Detect which cell encompasses the target text, then output its (X, Y) center coordinate. 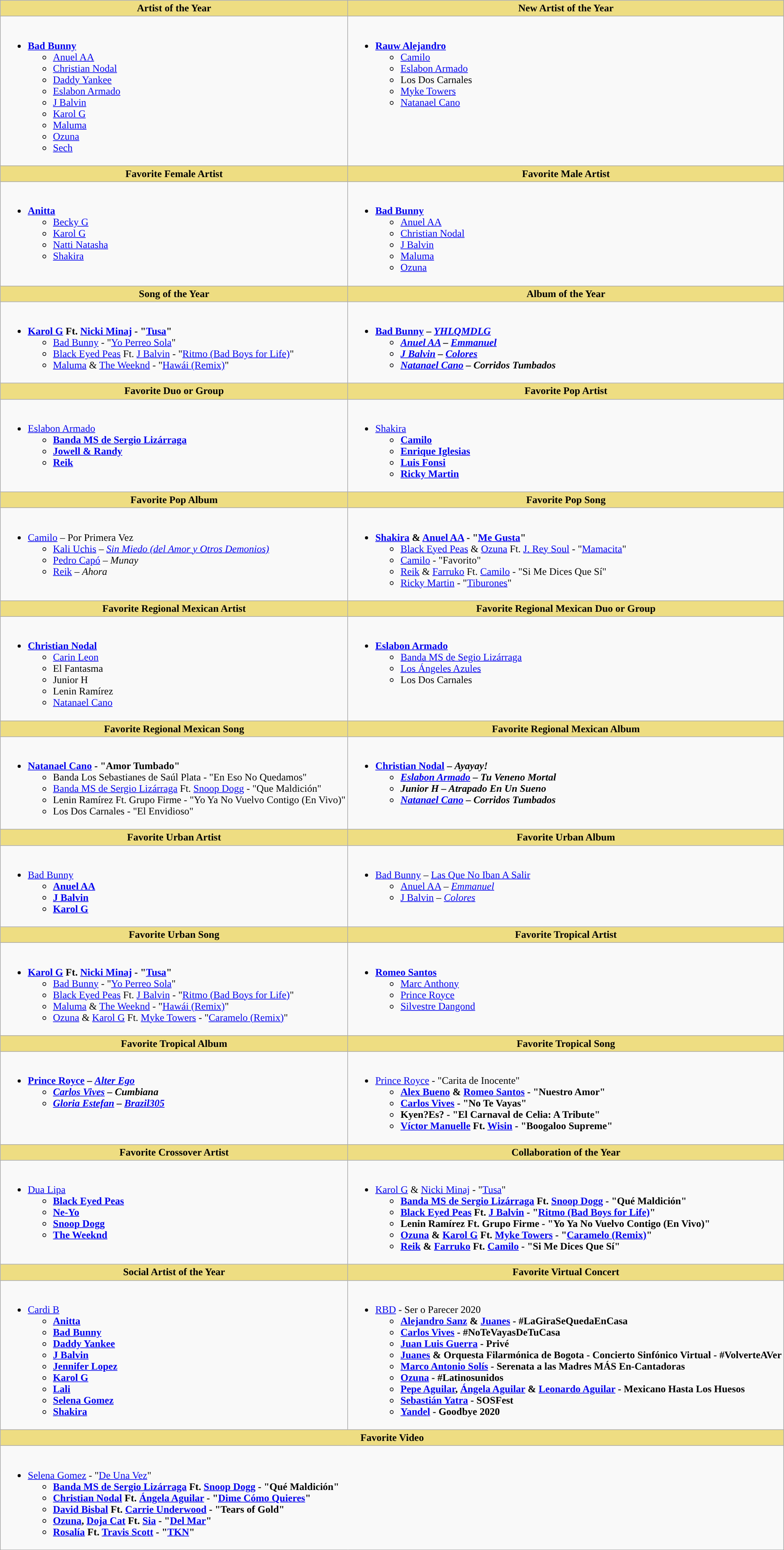
Favorite Pop Artist (566, 391)
Artist of the Year (174, 8)
Favorite Urban Song (174, 935)
Favorite Crossover Artist (174, 1152)
Favorite Tropical Song (566, 1044)
Bad BunnyAnuel AAChristian NodalJ BalvinMalumaOzuna (566, 234)
Bad BunnyAnuel AAChristian NodalDaddy YankeeEslabon ArmadoJ BalvinKarol GMalumaOzunaSech (174, 91)
AnittaBecky GKarol GNatti NatashaShakira (174, 234)
Dua LipaBlack Eyed PeasNe-YoSnoop DoggThe Weeknd (174, 1212)
Bad BunnyAnuel AAJ BalvinKarol G (174, 886)
Bad Bunny – YHLQMDLGAnuel AA – EmmanuelJ Balvin – ColoresNatanael Cano – Corridos Tumbados (566, 342)
Eslabon ArmadoBanda MS de Sergio LizárragaJowell & RandyReik (174, 446)
Favorite Female Artist (174, 174)
Rauw AlejandroCamiloEslabon ArmadoLos Dos CarnalesMyke TowersNatanael Cano (566, 91)
Eslabon ArmadoBanda MS de Segio LizárragaLos Ángeles AzulesLos Dos Carnales (566, 668)
Christian NodalCarin LeonEl FantasmaJunior HLenin RamírezNatanael Cano (174, 668)
Favorite Regional Mexican Duo or Group (566, 608)
Collaboration of the Year (566, 1152)
New Artist of the Year (566, 8)
Favorite Regional Mexican Artist (174, 608)
Album of the Year (566, 294)
Bad Bunny – Las Que No Iban A SalirAnuel AA – EmmanuelJ Balvin – Colores (566, 886)
Romeo SantosMarc AnthonyPrince RoyceSilvestre Dangond (566, 989)
ShakiraCamiloEnrique IglesiasLuis FonsiRicky Martin (566, 446)
Favorite Regional Mexican Album (566, 729)
Social Artist of the Year (174, 1272)
Favorite Duo or Group (174, 391)
Favorite Urban Album (566, 838)
Favorite Pop Song (566, 500)
Favorite Tropical Album (174, 1044)
Favorite Regional Mexican Song (174, 729)
Christian Nodal – Ayayay!Eslabon Armado – Tu Veneno MortalJunior H – Atrapado En Un SuenoNatanael Cano – Corridos Tumbados (566, 783)
Favorite Pop Album (174, 500)
Favorite Tropical Artist (566, 935)
Favorite Video (392, 1438)
Song of the Year (174, 294)
Cardi BAnittaBad BunnyDaddy YankeeJ BalvinJennifer LopezKarol GLaliSelena GomezShakira (174, 1355)
Prince Royce – Alter EgoCarlos Vives – CumbianaGloria Estefan – Brazil305 (174, 1098)
Favorite Virtual Concert (566, 1272)
Favorite Urban Artist (174, 838)
Favorite Male Artist (566, 174)
Camilo – Por Primera VezKali Uchis – Sin Miedo (del Amor y Otros Demonios)Pedro Capó – MunayReik – Ahora (174, 554)
